Pinpoint the cell where the given text exists, returning its (X, Y) midpoint coordinate. 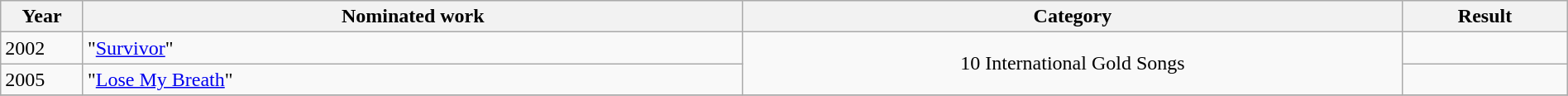
Category (1073, 17)
"Survivor" (413, 48)
2002 (42, 48)
Result (1485, 17)
2005 (42, 79)
"Lose My Breath" (413, 79)
Nominated work (413, 17)
Year (42, 17)
10 International Gold Songs (1073, 64)
